Pinpoint the cell where the given text exists, returning its (X, Y) midpoint coordinate. 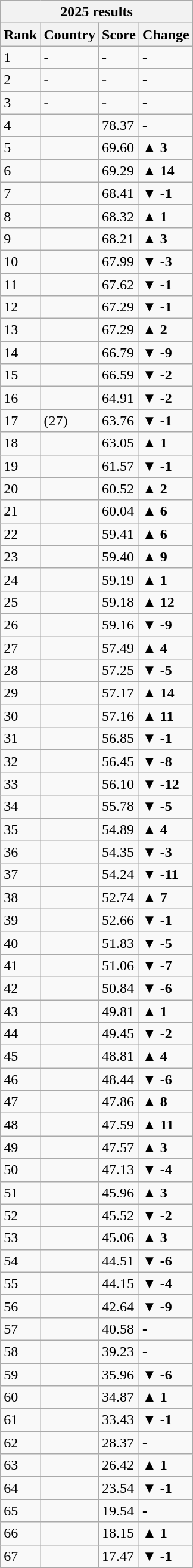
69.60 (119, 148)
63.76 (119, 421)
49 (20, 1147)
18.15 (119, 1533)
52 (20, 1215)
45.06 (119, 1238)
▲ 7 (166, 897)
23.54 (119, 1488)
78.37 (119, 125)
37 (20, 875)
66.79 (119, 353)
44 (20, 1034)
53 (20, 1238)
55 (20, 1283)
5 (20, 148)
(27) (70, 421)
54.24 (119, 875)
59 (20, 1374)
67 (20, 1556)
2 (20, 80)
36 (20, 852)
59.18 (119, 602)
57.25 (119, 671)
35.96 (119, 1374)
▼ -11 (166, 875)
50 (20, 1170)
19.54 (119, 1511)
18 (20, 443)
Score (119, 35)
8 (20, 216)
56.45 (119, 761)
67.99 (119, 261)
45.96 (119, 1193)
49.45 (119, 1034)
64.91 (119, 398)
33 (20, 784)
Rank (20, 35)
66 (20, 1533)
42 (20, 988)
▼ -8 (166, 761)
44.51 (119, 1261)
62 (20, 1443)
35 (20, 829)
42.64 (119, 1306)
34.87 (119, 1397)
50.84 (119, 988)
40 (20, 943)
67.62 (119, 285)
9 (20, 239)
48.44 (119, 1079)
45.52 (119, 1215)
54 (20, 1261)
13 (20, 330)
25 (20, 602)
59.40 (119, 557)
26.42 (119, 1465)
57.16 (119, 716)
58 (20, 1351)
57.49 (119, 647)
57.17 (119, 693)
63.05 (119, 443)
44.15 (119, 1283)
20 (20, 489)
Change (166, 35)
68.21 (119, 239)
61 (20, 1420)
▼ -12 (166, 784)
56.10 (119, 784)
69.29 (119, 171)
6 (20, 171)
16 (20, 398)
48 (20, 1125)
2025 results (96, 12)
66.59 (119, 375)
17.47 (119, 1556)
4 (20, 125)
7 (20, 193)
59.19 (119, 579)
47.13 (119, 1170)
▼ -7 (166, 965)
47 (20, 1102)
▲ 9 (166, 557)
26 (20, 625)
39.23 (119, 1351)
63 (20, 1465)
39 (20, 920)
59.16 (119, 625)
52.74 (119, 897)
49.81 (119, 1011)
▲ 12 (166, 602)
1 (20, 57)
40.58 (119, 1329)
32 (20, 761)
33.43 (119, 1420)
11 (20, 285)
21 (20, 511)
22 (20, 534)
24 (20, 579)
38 (20, 897)
56 (20, 1306)
28.37 (119, 1443)
10 (20, 261)
64 (20, 1488)
3 (20, 103)
54.35 (119, 852)
68.41 (119, 193)
43 (20, 1011)
68.32 (119, 216)
45 (20, 1057)
47.59 (119, 1125)
17 (20, 421)
52.66 (119, 920)
48.81 (119, 1057)
▲ 8 (166, 1102)
65 (20, 1511)
23 (20, 557)
51 (20, 1193)
34 (20, 807)
29 (20, 693)
19 (20, 466)
30 (20, 716)
27 (20, 647)
60 (20, 1397)
57 (20, 1329)
47.57 (119, 1147)
60.04 (119, 511)
60.52 (119, 489)
14 (20, 353)
54.89 (119, 829)
31 (20, 739)
51.06 (119, 965)
28 (20, 671)
41 (20, 965)
46 (20, 1079)
56.85 (119, 739)
15 (20, 375)
Country (70, 35)
55.78 (119, 807)
12 (20, 307)
59.41 (119, 534)
61.57 (119, 466)
51.83 (119, 943)
47.86 (119, 1102)
